Locate the cell with the specified text and output its [x, y] center coordinate. 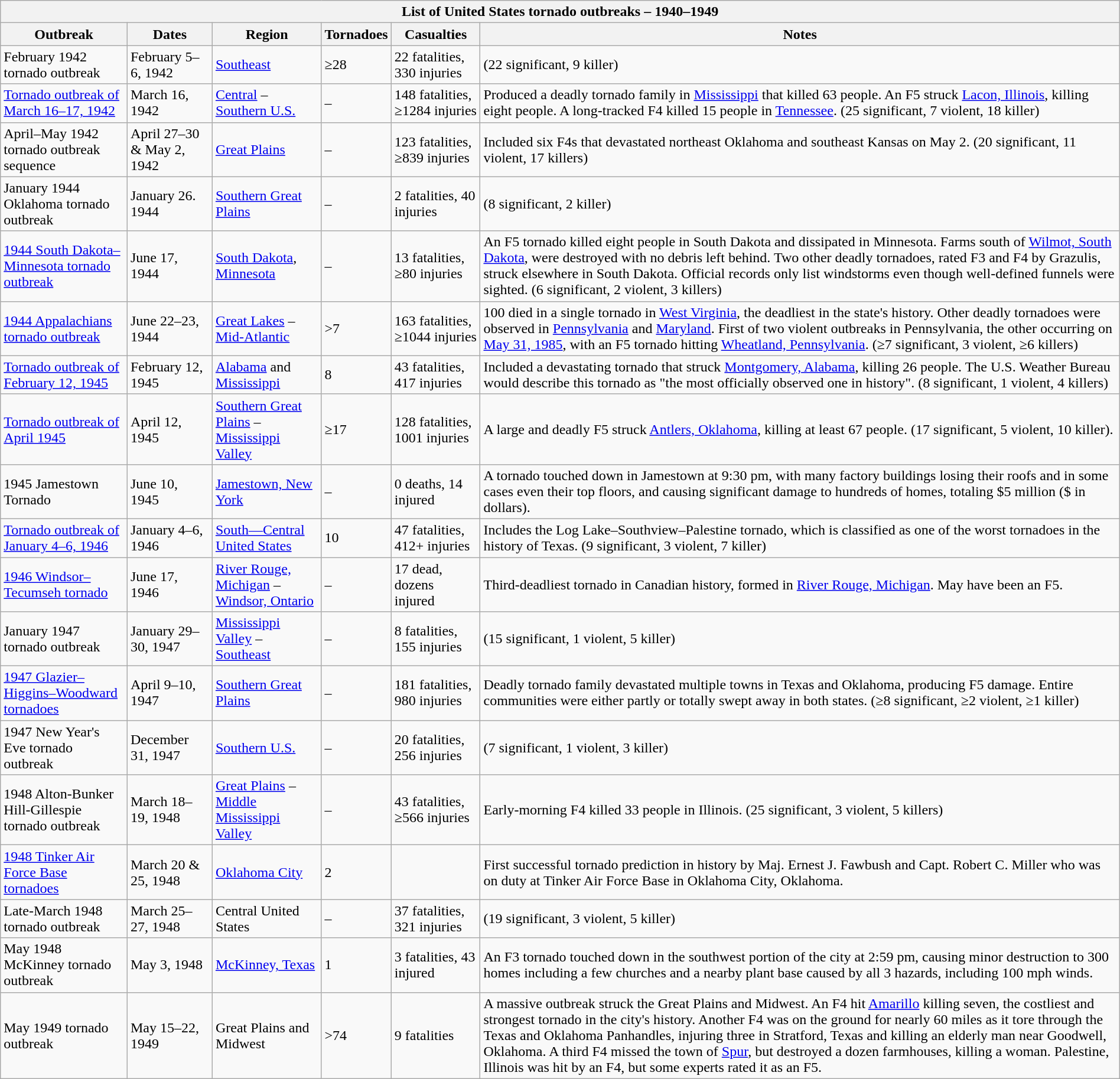
March 20 & 25, 1948 [170, 872]
1946 Windsor–Tecumseh tornado [64, 585]
Great Plains – Middle Mississippi Valley [267, 810]
128 fatalities, 1001 injuries [436, 429]
April 27–30 & May 2, 1942 [170, 149]
Great Lakes – Mid-Atlantic [267, 328]
March 18–19, 1948 [170, 810]
9 fatalities [436, 1035]
20 fatalities, 256 injuries [436, 748]
1945 Jamestown Tornado [64, 491]
10 [356, 537]
Outbreak [64, 34]
43 fatalities, ≥566 injuries [436, 810]
(15 significant, 1 violent, 5 killer) [800, 639]
13 fatalities, ≥80 injuries [436, 266]
43 fatalities, 417 injuries [436, 374]
January 26. 1944 [170, 204]
123 fatalities, ≥839 injuries [436, 149]
April 12, 1945 [170, 429]
0 deaths, 14 injured [436, 491]
22 fatalities, 330 injuries [436, 65]
8 fatalities, 155 injuries [436, 639]
Region [267, 34]
163 fatalities, ≥1044 injuries [436, 328]
Included six F4s that devastated northeast Oklahoma and southeast Kansas on May 2. (20 significant, 11 violent, 17 killers) [800, 149]
Great Plains and Midwest [267, 1035]
Tornado outbreak of January 4–6, 1946 [64, 537]
March 25–27, 1948 [170, 919]
1944 Appalachians tornado outbreak [64, 328]
May 15–22, 1949 [170, 1035]
May 1948 McKinney tornado outbreak [64, 965]
June 17, 1946 [170, 585]
South Dakota, Minnesota [267, 266]
Central United States [267, 919]
January 4–6, 1946 [170, 537]
>7 [356, 328]
Late-March 1948 tornado outbreak [64, 919]
Southern U.S. [267, 748]
A large and deadly F5 struck Antlers, Oklahoma, killing at least 67 people. (17 significant, 5 violent, 10 killer). [800, 429]
(7 significant, 1 violent, 3 killer) [800, 748]
≥17 [356, 429]
Central – Southern U.S. [267, 103]
River Rouge, Michigan – Windsor, Ontario [267, 585]
Alabama and Mississippi [267, 374]
1947 Glazier–Higgins–Woodward tornadoes [64, 693]
June 22–23, 1944 [170, 328]
Notes [800, 34]
May 1949 tornado outbreak [64, 1035]
April–May 1942 tornado outbreak sequence [64, 149]
January 29–30, 1947 [170, 639]
Oklahoma City [267, 872]
Casualties [436, 34]
181 fatalities, 980 injuries [436, 693]
Tornado outbreak of March 16–17, 1942 [64, 103]
Third-deadliest tornado in Canadian history, formed in River Rouge, Michigan. May have been an F5. [800, 585]
McKinney, Texas [267, 965]
Southern Great Plains – Mississippi Valley [267, 429]
1947 New Year's Eve tornado outbreak [64, 748]
Early-morning F4 killed 33 people in Illinois. (25 significant, 3 violent, 5 killers) [800, 810]
2 fatalities, 40 injuries [436, 204]
47 fatalities, 412+ injuries [436, 537]
1944 South Dakota–Minnesota tornado outbreak [64, 266]
May 3, 1948 [170, 965]
>74 [356, 1035]
Dates [170, 34]
March 16, 1942 [170, 103]
Southeast [267, 65]
January 1947 tornado outbreak [64, 639]
17 dead, dozens injured [436, 585]
1 [356, 965]
Tornado outbreak of February 12, 1945 [64, 374]
1948 Tinker Air Force Base tornadoes [64, 872]
≥28 [356, 65]
June 10, 1945 [170, 491]
37 fatalities, 321 injuries [436, 919]
February 12, 1945 [170, 374]
Tornado outbreak of April 1945 [64, 429]
2 [356, 872]
June 17, 1944 [170, 266]
April 9–10, 1947 [170, 693]
January 1944 Oklahoma tornado outbreak [64, 204]
South—Central United States [267, 537]
8 [356, 374]
February 1942 tornado outbreak [64, 65]
List of United States tornado outbreaks – 1940–1949 [560, 12]
3 fatalities, 43 injured [436, 965]
148 fatalities, ≥1284 injuries [436, 103]
(19 significant, 3 violent, 5 killer) [800, 919]
Tornadoes [356, 34]
1948 Alton-Bunker Hill-Gillespie tornado outbreak [64, 810]
Jamestown, New York [267, 491]
February 5–6, 1942 [170, 65]
December 31, 1947 [170, 748]
Great Plains [267, 149]
Mississippi Valley – Southeast [267, 639]
(22 significant, 9 killer) [800, 65]
(8 significant, 2 killer) [800, 204]
